Locate the cell with the specified text and output its [X, Y] center coordinate. 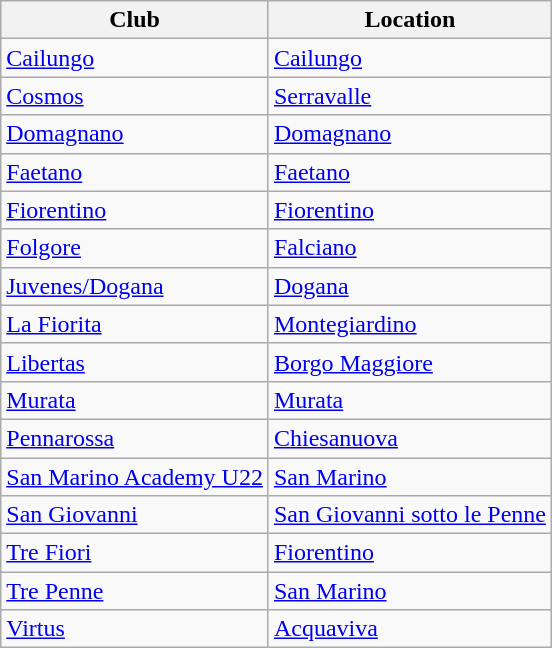
Pennarossa [135, 438]
Club [135, 20]
Serravalle [410, 96]
Cosmos [135, 96]
La Fiorita [135, 324]
San Giovanni [135, 515]
Falciano [410, 248]
Tre Penne [135, 591]
Montegiardino [410, 324]
Acquaviva [410, 629]
San Marino Academy U22 [135, 477]
Borgo Maggiore [410, 362]
Location [410, 20]
Juvenes/Dogana [135, 286]
Folgore [135, 248]
Virtus [135, 629]
Tre Fiori [135, 553]
Dogana [410, 286]
San Giovanni sotto le Penne [410, 515]
Chiesanuova [410, 438]
Libertas [135, 362]
